From the cell containing the given text, extract its center point as [x, y] coordinate. 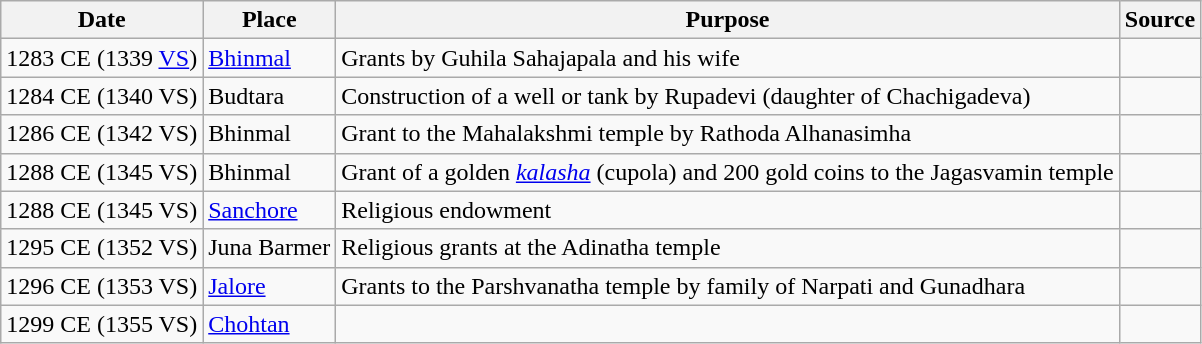
Sanchore [270, 210]
Grants to the Parshvanatha temple by family of Narpati and Gunadhara [728, 286]
Source [1160, 20]
Religious grants at the Adinatha temple [728, 248]
1284 CE (1340 VS) [102, 96]
1299 CE (1355 VS) [102, 324]
Date [102, 20]
1286 CE (1342 VS) [102, 134]
Jalore [270, 286]
1295 CE (1352 VS) [102, 248]
Religious endowment [728, 210]
Chohtan [270, 324]
Place [270, 20]
1296 CE (1353 VS) [102, 286]
Budtara [270, 96]
1283 CE (1339 VS) [102, 58]
Juna Barmer [270, 248]
Grants by Guhila Sahajapala and his wife [728, 58]
Purpose [728, 20]
Grant to the Mahalakshmi temple by Rathoda Alhanasimha [728, 134]
Grant of a golden kalasha (cupola) and 200 gold coins to the Jagasvamin temple [728, 172]
Construction of a well or tank by Rupadevi (daughter of Chachigadeva) [728, 96]
